Scan for the cell matching the given text and deliver its [X, Y] coordinate at center. 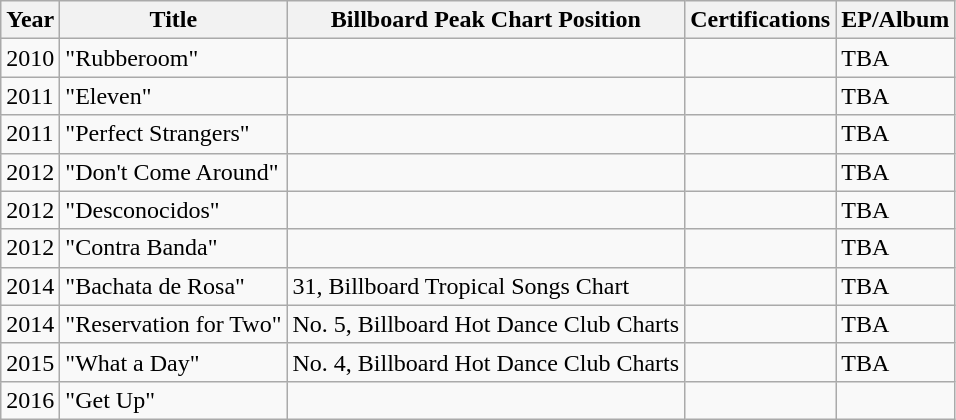
"Reservation for Two" [174, 324]
2015 [30, 362]
"Contra Banda" [174, 248]
"Get Up" [174, 400]
2010 [30, 58]
Year [30, 20]
Title [174, 20]
"What a Day" [174, 362]
Billboard Peak Chart Position [486, 20]
"Don't Come Around" [174, 172]
"Eleven" [174, 96]
"Perfect Strangers" [174, 134]
EP/Album [896, 20]
2016 [30, 400]
"Bachata de Rosa" [174, 286]
Certifications [760, 20]
No. 4, Billboard Hot Dance Club Charts [486, 362]
No. 5, Billboard Hot Dance Club Charts [486, 324]
"Rubberoom" [174, 58]
31, Billboard Tropical Songs Chart [486, 286]
"Desconocidos" [174, 210]
